For the text-containing cell, return its midpoint in (x, y) coordinate format. 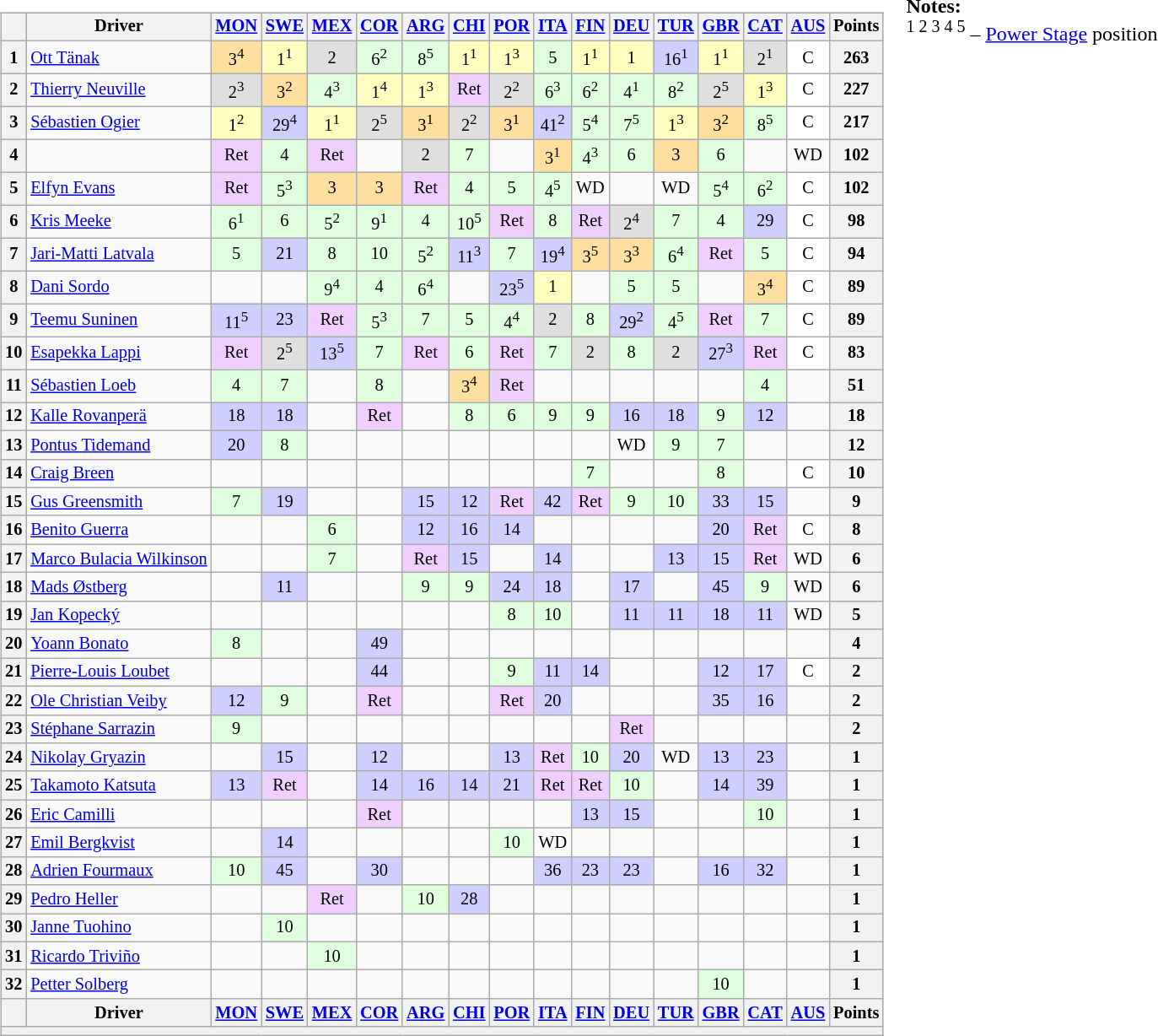
292 (631, 321)
263 (856, 57)
294 (285, 123)
Sébastien Loeb (118, 386)
Petter Solberg (118, 985)
Benito Guerra (118, 530)
39 (766, 785)
42 (552, 502)
Sébastien Ogier (118, 123)
Kris Meeke (118, 221)
Mads Østberg (118, 587)
194 (552, 255)
227 (856, 89)
41 (631, 89)
412 (552, 123)
161 (676, 57)
Elfyn Evans (118, 189)
Pedro Heller (118, 899)
Emil Bergkvist (118, 843)
83 (856, 353)
Eric Camilli (118, 814)
105 (469, 221)
Takamoto Katsuta (118, 785)
Marco Bulacia Wilkinson (118, 558)
Gus Greensmith (118, 502)
Esapekka Lappi (118, 353)
235 (511, 287)
51 (856, 386)
61 (236, 221)
26 (13, 814)
82 (676, 89)
Ott Tänak (118, 57)
Craig Breen (118, 473)
Jari-Matti Latvala (118, 255)
36 (552, 871)
Ole Christian Veiby (118, 700)
Pierre-Louis Loubet (118, 672)
91 (380, 221)
Adrien Fourmaux (118, 871)
Jan Kopecký (118, 615)
Stéphane Sarrazin (118, 729)
Yoann Bonato (118, 644)
49 (380, 644)
Teemu Suninen (118, 321)
273 (721, 353)
63 (552, 89)
Kalle Rovanperä (118, 417)
113 (469, 255)
Ricardo Triviño (118, 956)
115 (236, 321)
98 (856, 221)
Nikolay Gryazin (118, 758)
217 (856, 123)
27 (13, 843)
Dani Sordo (118, 287)
Thierry Neuville (118, 89)
Pontus Tidemand (118, 445)
135 (332, 353)
Janne Tuohino (118, 928)
75 (631, 123)
